Find where the given text appears and provide that cell's center as [x, y] coordinate. 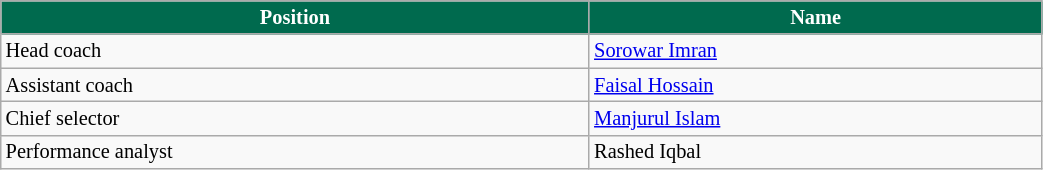
Chief selector [295, 118]
Manjurul Islam [816, 118]
Name [816, 17]
Position [295, 17]
Rashed Iqbal [816, 152]
Faisal Hossain [816, 85]
Assistant coach [295, 85]
Sorowar Imran [816, 51]
Performance analyst [295, 152]
Head coach [295, 51]
